For the text-containing cell, return its midpoint in (x, y) coordinate format. 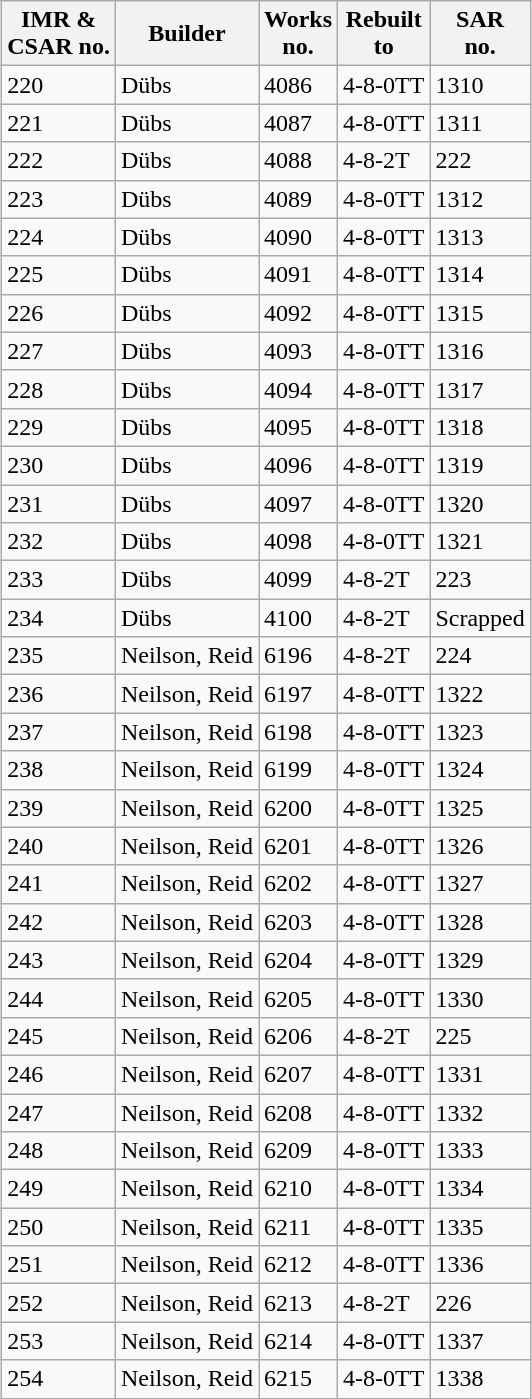
228 (59, 389)
248 (59, 1151)
1332 (480, 1113)
1325 (480, 808)
6203 (298, 922)
1321 (480, 542)
1324 (480, 770)
238 (59, 770)
4086 (298, 85)
227 (59, 351)
IMR &CSAR no. (59, 34)
1317 (480, 389)
1322 (480, 694)
236 (59, 694)
6202 (298, 884)
251 (59, 1265)
239 (59, 808)
4091 (298, 275)
252 (59, 1303)
220 (59, 85)
6204 (298, 960)
4100 (298, 618)
6198 (298, 732)
243 (59, 960)
1328 (480, 922)
1313 (480, 237)
229 (59, 427)
4096 (298, 465)
Rebuiltto (384, 34)
4097 (298, 503)
1319 (480, 465)
1335 (480, 1227)
6201 (298, 846)
1318 (480, 427)
6207 (298, 1074)
1333 (480, 1151)
6215 (298, 1379)
6209 (298, 1151)
4088 (298, 161)
241 (59, 884)
237 (59, 732)
1316 (480, 351)
221 (59, 123)
1314 (480, 275)
232 (59, 542)
1329 (480, 960)
240 (59, 846)
SARno. (480, 34)
6205 (298, 998)
1337 (480, 1341)
4099 (298, 580)
4089 (298, 199)
6196 (298, 656)
1334 (480, 1189)
1310 (480, 85)
1327 (480, 884)
1323 (480, 732)
231 (59, 503)
4094 (298, 389)
4095 (298, 427)
1312 (480, 199)
250 (59, 1227)
6213 (298, 1303)
242 (59, 922)
6197 (298, 694)
1331 (480, 1074)
230 (59, 465)
246 (59, 1074)
Scrapped (480, 618)
6210 (298, 1189)
249 (59, 1189)
4092 (298, 313)
1336 (480, 1265)
247 (59, 1113)
4093 (298, 351)
235 (59, 656)
1311 (480, 123)
1315 (480, 313)
6200 (298, 808)
6212 (298, 1265)
6214 (298, 1341)
Builder (186, 34)
6211 (298, 1227)
6199 (298, 770)
1326 (480, 846)
4090 (298, 237)
253 (59, 1341)
1330 (480, 998)
4087 (298, 123)
244 (59, 998)
233 (59, 580)
254 (59, 1379)
Worksno. (298, 34)
6208 (298, 1113)
6206 (298, 1036)
1338 (480, 1379)
245 (59, 1036)
4098 (298, 542)
234 (59, 618)
1320 (480, 503)
